Extract the [x, y] coordinate from the center of the cell holding the provided text.  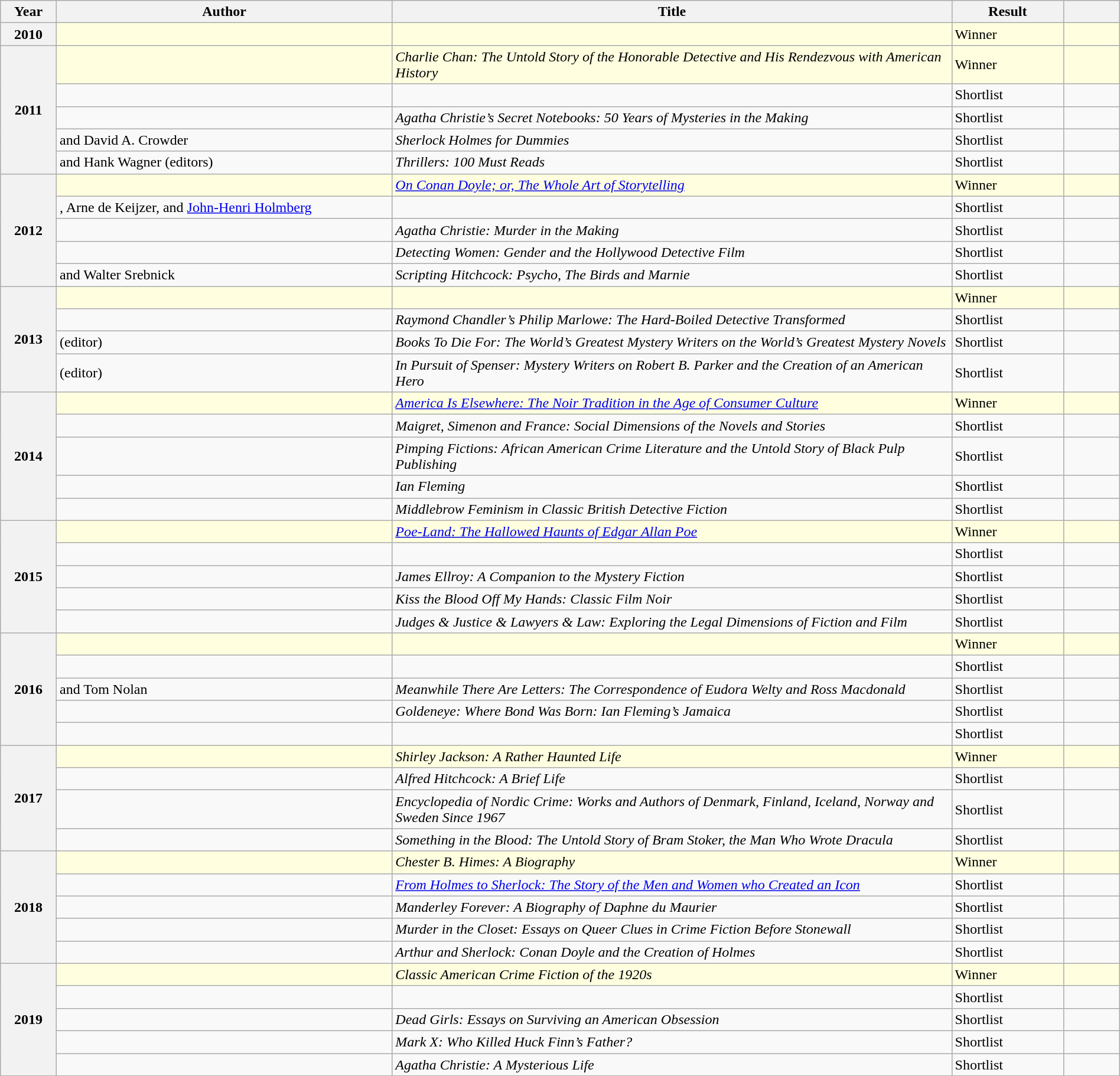
2018 [28, 907]
Ian Fleming [672, 487]
Kiss the Blood Off My Hands: Classic Film Noir [672, 599]
Manderley Forever: A Biography of Daphne du Maurier [672, 907]
Author [224, 12]
Poe-Land: The Hallowed Haunts of Edgar Allan Poe [672, 532]
In Pursuit of Spenser: Mystery Writers on Robert B. Parker and the Creation of an American Hero [672, 373]
2014 [28, 456]
, Arne de Keijzer, and John-Henri Holmberg [224, 207]
From Holmes to Sherlock: The Story of the Men and Women who Created an Icon [672, 885]
Goldeneye: Where Bond Was Born: Ian Fleming’s Jamaica [672, 712]
2010 [28, 34]
Year [28, 12]
Classic American Crime Fiction of the 1920s [672, 974]
Charlie Chan: The Untold Story of the Honorable Detective and His Rendezvous with American History [672, 65]
Result [1008, 12]
Shirley Jackson: A Rather Haunted Life [672, 757]
Title [672, 12]
Encyclopedia of Nordic Crime: Works and Authors of Denmark, Finland, Iceland, Norway and Sweden Since 1967 [672, 809]
Agatha Christie: A Mysterious Life [672, 1065]
and Walter Srebnick [224, 275]
Meanwhile There Are Letters: The Correspondence of Eudora Welty and Ross Macdonald [672, 689]
Detecting Women: Gender and the Hollywood Detective Film [672, 252]
Agatha Christie’s Secret Notebooks: 50 Years of Mysteries in the Making [672, 118]
Maigret, Simenon and France: Social Dimensions of the Novels and Stories [672, 426]
2019 [28, 1019]
Agatha Christie: Murder in the Making [672, 230]
Dead Girls: Essays on Surviving an American Obsession [672, 1019]
Scripting Hitchcock: Psycho, The Birds and Marnie [672, 275]
Murder in the Closet: Essays on Queer Clues in Crime Fiction Before Stonewall [672, 930]
Arthur and Sherlock: Conan Doyle and the Creation of Holmes [672, 952]
Pimping Fictions: African American Crime Literature and the Untold Story of Black Pulp Publishing [672, 456]
Alfred Hitchcock: A Brief Life [672, 779]
Raymond Chandler’s Philip Marlowe: The Hard-Boiled Detective Transformed [672, 320]
and Tom Nolan [224, 689]
Mark X: Who Killed Huck Finn’s Father? [672, 1042]
2015 [28, 576]
Books To Die For: The World’s Greatest Mystery Writers on the World’s Greatest Mystery Novels [672, 343]
2017 [28, 798]
On Conan Doyle; or, The Whole Art of Storytelling [672, 185]
2012 [28, 230]
and David A. Crowder [224, 140]
2011 [28, 110]
and Hank Wagner (editors) [224, 162]
Something in the Blood: The Untold Story of Bram Stoker, the Man Who Wrote Dracula [672, 840]
Middlebrow Feminism in Classic British Detective Fiction [672, 509]
2016 [28, 689]
James Ellroy: A Companion to the Mystery Fiction [672, 576]
Sherlock Holmes for Dummies [672, 140]
Thrillers: 100 Must Reads [672, 162]
Chester B. Himes: A Biography [672, 862]
America Is Elsewhere: The Noir Tradition in the Age of Consumer Culture [672, 403]
2013 [28, 339]
Judges & Justice & Lawyers & Law: Exploring the Legal Dimensions of Fiction and Film [672, 621]
